Find where the given text appears and provide that cell's center as [X, Y] coordinate. 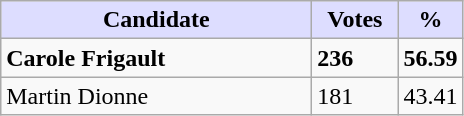
% [430, 20]
181 [355, 96]
236 [355, 58]
Carole Frigault [156, 58]
56.59 [430, 58]
43.41 [430, 96]
Candidate [156, 20]
Martin Dionne [156, 96]
Votes [355, 20]
